Find where the given text appears and provide that cell's center as [X, Y] coordinate. 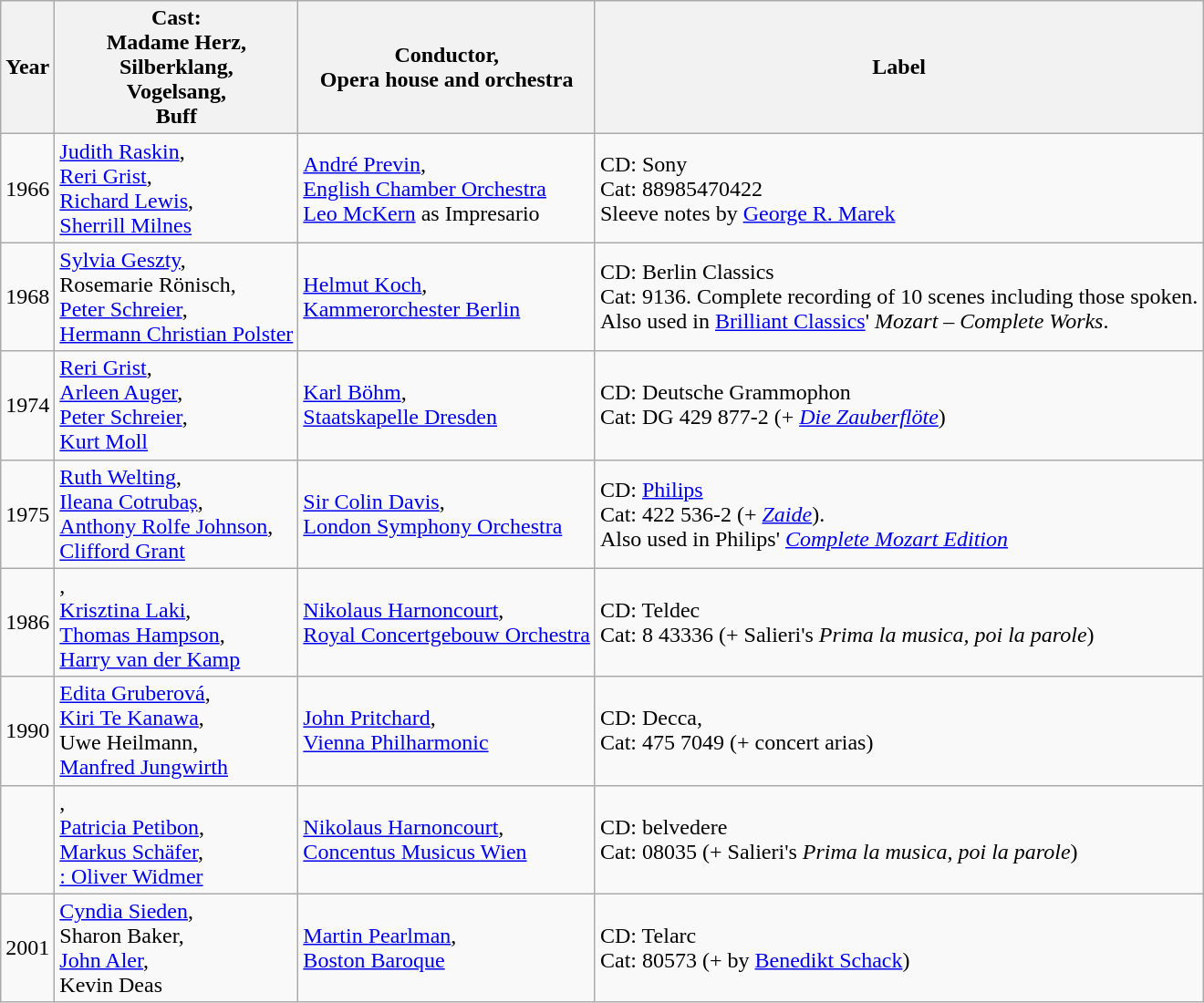
Conductor,Opera house and orchestra [447, 67]
Judith Raskin,Reri Grist,Richard Lewis,Sherrill Milnes [177, 188]
CD: Deutsche GrammophonCat: DG 429 877-2 (+ Die Zauberflöte) [898, 405]
1968 [27, 297]
Nikolaus Harnoncourt,Royal Concertgebouw Orchestra [447, 622]
1986 [27, 622]
,Patricia Petibon,Markus Schäfer,: Oliver Widmer [177, 839]
Reri Grist,Arleen Auger,Peter Schreier,Kurt Moll [177, 405]
John Pritchard,Vienna Philharmonic [447, 731]
Cyndia Sieden,Sharon Baker,John Aler,Kevin Deas [177, 948]
2001 [27, 948]
André Previn,English Chamber OrchestraLeo McKern as Impresario [447, 188]
CD: TeldecCat: 8 43336 (+ Salieri's Prima la musica, poi la parole) [898, 622]
Year [27, 67]
,Krisztina Laki,Thomas Hampson,Harry van der Kamp [177, 622]
CD: Berlin ClassicsCat: 9136. Complete recording of 10 scenes including those spoken.Also used in Brilliant Classics' Mozart – Complete Works. [898, 297]
CD: TelarcCat: 80573 (+ by Benedikt Schack) [898, 948]
1990 [27, 731]
Cast:Madame Herz, Silberklang,Vogelsang,Buff [177, 67]
Nikolaus Harnoncourt,Concentus Musicus Wien [447, 839]
Sir Colin Davis,London Symphony Orchestra [447, 514]
CD: SonyCat: 88985470422Sleeve notes by George R. Marek [898, 188]
Helmut Koch,Kammerorchester Berlin [447, 297]
Karl Böhm,Staatskapelle Dresden [447, 405]
1974 [27, 405]
1966 [27, 188]
CD: PhilipsCat: 422 536-2 (+ Zaide).Also used in Philips' Complete Mozart Edition [898, 514]
1975 [27, 514]
CD: Decca,Cat: 475 7049 (+ concert arias) [898, 731]
Edita Gruberová,Kiri Te Kanawa,Uwe Heilmann,Manfred Jungwirth [177, 731]
Label [898, 67]
Sylvia Geszty,Rosemarie Rönisch,Peter Schreier,Hermann Christian Polster [177, 297]
Ruth Welting,Ileana Cotrubaș,Anthony Rolfe Johnson,Clifford Grant [177, 514]
Martin Pearlman,Boston Baroque [447, 948]
CD: belvedere Cat: 08035 (+ Salieri's Prima la musica, poi la parole) [898, 839]
